Detect which cell encompasses the target text, then output its (x, y) center coordinate. 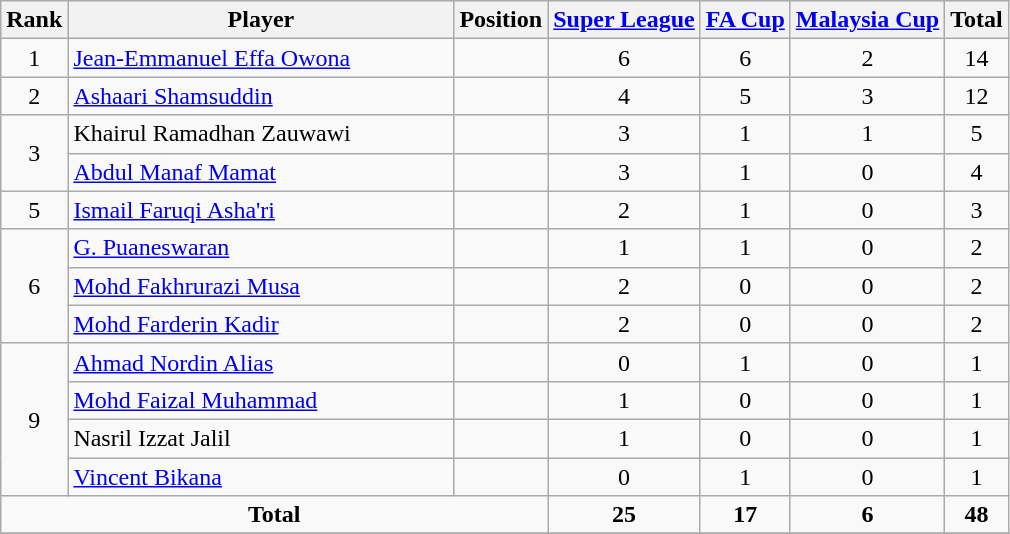
Mohd Farderin Kadir (261, 324)
Abdul Manaf Mamat (261, 172)
Vincent Bikana (261, 477)
9 (34, 419)
Super League (624, 20)
Ashaari Shamsuddin (261, 96)
G. Puaneswaran (261, 248)
Player (261, 20)
Malaysia Cup (867, 20)
FA Cup (745, 20)
Nasril Izzat Jalil (261, 438)
Jean-Emmanuel Effa Owona (261, 58)
Mohd Faizal Muhammad (261, 400)
Mohd Fakhrurazi Musa (261, 286)
Khairul Ramadhan Zauwawi (261, 134)
Ahmad Nordin Alias (261, 362)
Position (501, 20)
Rank (34, 20)
25 (624, 515)
12 (977, 96)
48 (977, 515)
14 (977, 58)
17 (745, 515)
Ismail Faruqi Asha'ri (261, 210)
